Return the [X, Y] coordinate for the center point of the cell that contains the specified text.  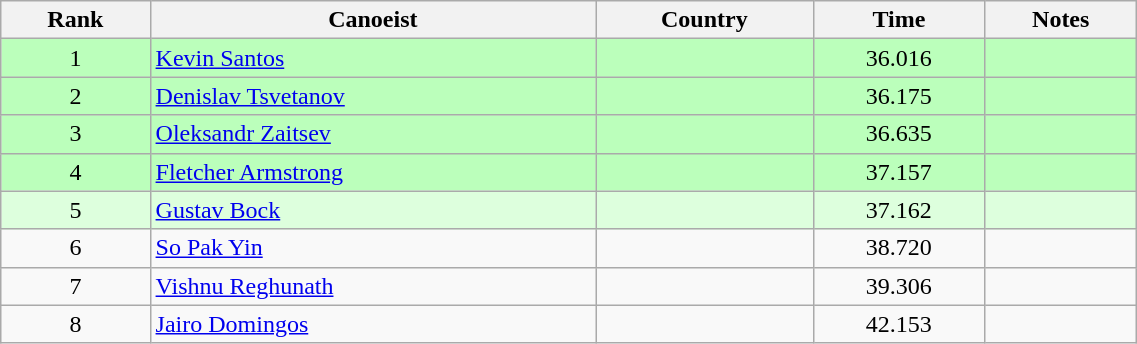
37.157 [898, 172]
Denislav Tsvetanov [373, 96]
36.635 [898, 134]
Kevin Santos [373, 58]
36.175 [898, 96]
1 [76, 58]
Vishnu Reghunath [373, 286]
Oleksandr Zaitsev [373, 134]
Rank [76, 20]
42.153 [898, 324]
39.306 [898, 286]
3 [76, 134]
4 [76, 172]
36.016 [898, 58]
Gustav Bock [373, 210]
Jairo Domingos [373, 324]
So Pak Yin [373, 248]
2 [76, 96]
5 [76, 210]
7 [76, 286]
Country [704, 20]
37.162 [898, 210]
Time [898, 20]
6 [76, 248]
8 [76, 324]
38.720 [898, 248]
Canoeist [373, 20]
Notes [1061, 20]
Fletcher Armstrong [373, 172]
